For the text-containing cell, return its midpoint in [X, Y] coordinate format. 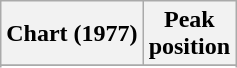
Peakposition [189, 34]
Chart (1977) [72, 34]
